Find where the given text appears and provide that cell's center as (x, y) coordinate. 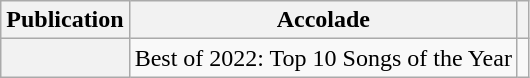
Accolade (323, 20)
Best of 2022: Top 10 Songs of the Year (323, 58)
Publication (65, 20)
